Find where the given text appears and provide that cell's center as [X, Y] coordinate. 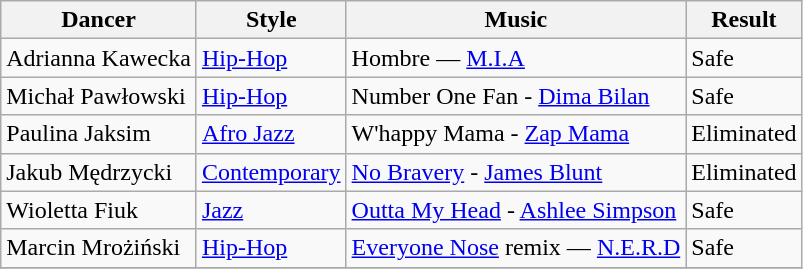
Number One Fan - Dima Bilan [516, 96]
Adrianna Kawecka [99, 58]
Marcin Mrożiński [99, 248]
Jakub Mędrzycki [99, 172]
Michał Pawłowski [99, 96]
Contemporary [271, 172]
W'happy Mama - Zap Mama [516, 134]
Wioletta Fiuk [99, 210]
Style [271, 20]
Music [516, 20]
Jazz [271, 210]
No Bravery - James Blunt [516, 172]
Outta My Head - Ashlee Simpson [516, 210]
Hombre — M.I.A [516, 58]
Afro Jazz [271, 134]
Paulina Jaksim [99, 134]
Everyone Nose remix — N.E.R.D [516, 248]
Dancer [99, 20]
Result [744, 20]
